Return [x, y] of the center of cell containing provided text 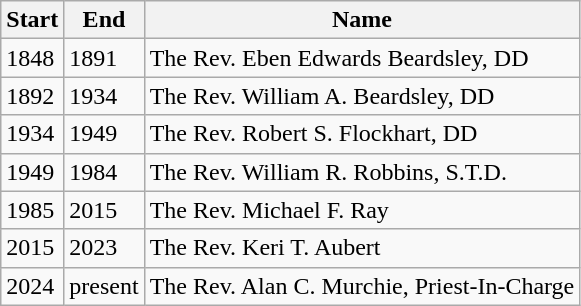
Start [32, 20]
The Rev. Alan C. Murchie, Priest-In-Charge [362, 286]
1891 [104, 58]
1892 [32, 96]
Name [362, 20]
present [104, 286]
1848 [32, 58]
The Rev. Robert S. Flockhart, DD [362, 134]
The Rev. William R. Robbins, S.T.D. [362, 172]
2024 [32, 286]
The Rev. William A. Beardsley, DD [362, 96]
1984 [104, 172]
The Rev. Michael F. Ray [362, 210]
The Rev. Eben Edwards Beardsley, DD [362, 58]
1985 [32, 210]
2023 [104, 248]
The Rev. Keri T. Aubert [362, 248]
End [104, 20]
